Extract the [X, Y] coordinate from the center of the cell holding the provided text.  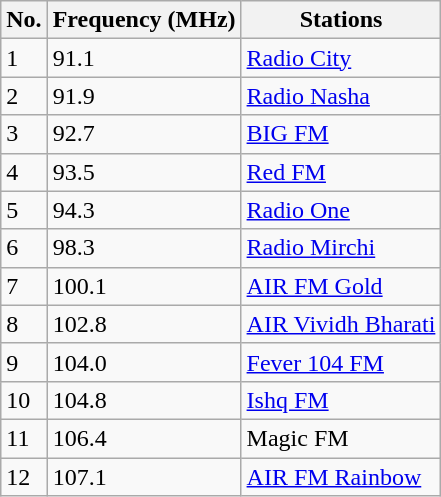
106.4 [144, 438]
6 [24, 248]
Red FM [341, 172]
10 [24, 400]
12 [24, 477]
7 [24, 286]
Ishq FM [341, 400]
AIR FM Gold [341, 286]
92.7 [144, 134]
2 [24, 96]
91.1 [144, 58]
Radio One [341, 210]
4 [24, 172]
Fever 104 FM [341, 362]
104.8 [144, 400]
93.5 [144, 172]
104.0 [144, 362]
107.1 [144, 477]
BIG FM [341, 134]
Radio City [341, 58]
AIR FM Rainbow [341, 477]
Frequency (MHz) [144, 20]
Stations [341, 20]
3 [24, 134]
94.3 [144, 210]
Radio Mirchi [341, 248]
100.1 [144, 286]
11 [24, 438]
102.8 [144, 324]
98.3 [144, 248]
8 [24, 324]
Magic FM [341, 438]
91.9 [144, 96]
1 [24, 58]
AIR Vividh Bharati [341, 324]
No. [24, 20]
9 [24, 362]
5 [24, 210]
Radio Nasha [341, 96]
